Locate the cell with the specified text and output its (X, Y) center coordinate. 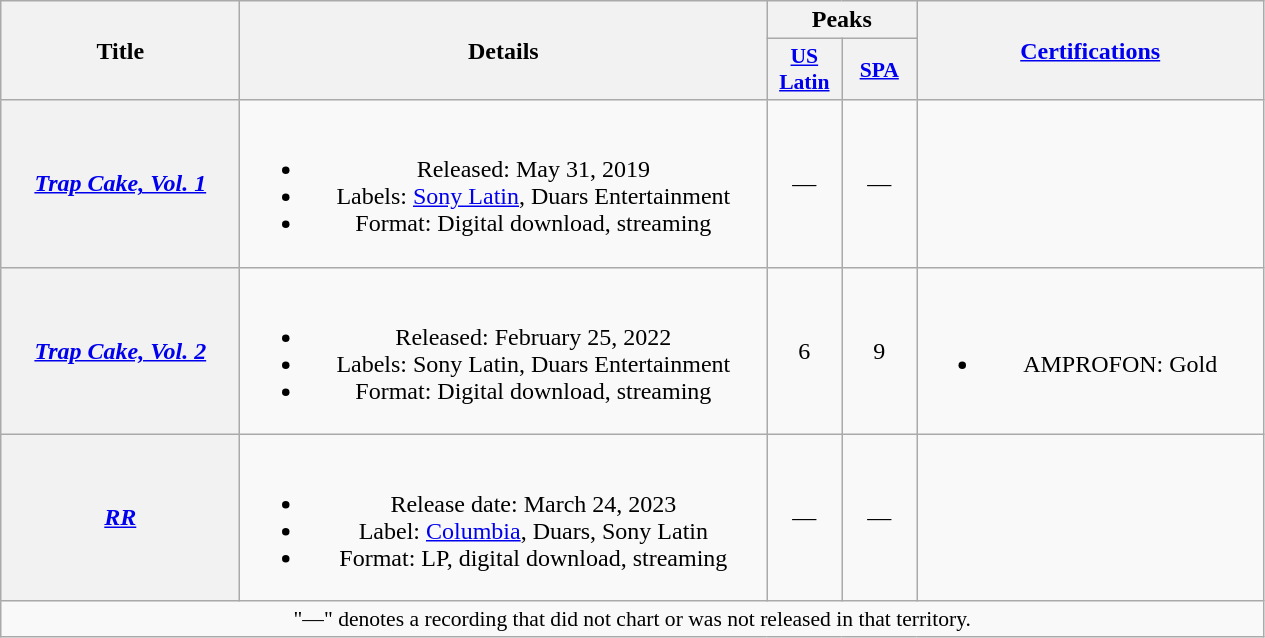
Peaks (842, 20)
Trap Cake, Vol. 2 (120, 350)
Certifications (1090, 50)
Trap Cake, Vol. 1 (120, 184)
"—" denotes a recording that did not chart or was not released in that territory. (632, 619)
Released: May 31, 2019Labels: Sony Latin, Duars EntertainmentFormat: Digital download, streaming (504, 184)
Released: February 25, 2022Labels: Sony Latin, Duars EntertainmentFormat: Digital download, streaming (504, 350)
USLatin (804, 70)
Details (504, 50)
9 (880, 350)
SPA (880, 70)
Title (120, 50)
Release date: March 24, 2023Label: Columbia, Duars, Sony LatinFormat: LP, digital download, streaming (504, 518)
AMPROFON: Gold (1090, 350)
RR (120, 518)
6 (804, 350)
